For the text-containing cell, return its midpoint in (X, Y) coordinate format. 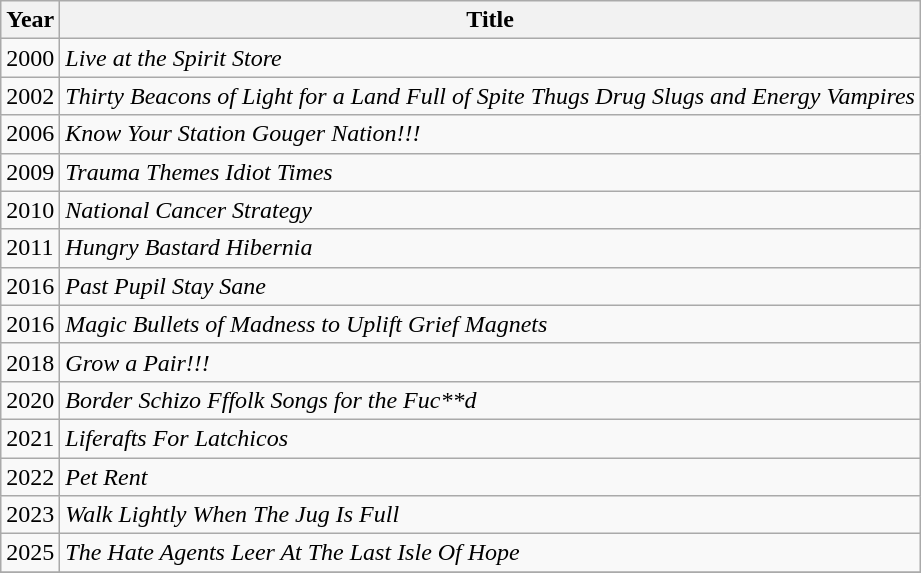
National Cancer Strategy (490, 210)
Walk Lightly When The Jug Is Full (490, 515)
2006 (30, 134)
2025 (30, 553)
Grow a Pair!!! (490, 362)
2011 (30, 248)
2018 (30, 362)
Pet Rent (490, 477)
2002 (30, 96)
Border Schizo Fffolk Songs for the Fuc**d (490, 400)
Trauma Themes Idiot Times (490, 172)
Live at the Spirit Store (490, 58)
2020 (30, 400)
2009 (30, 172)
Hungry Bastard Hibernia (490, 248)
2023 (30, 515)
Liferafts For Latchicos (490, 438)
Year (30, 20)
Know Your Station Gouger Nation!!! (490, 134)
2000 (30, 58)
The Hate Agents Leer At The Last Isle Of Hope (490, 553)
Magic Bullets of Madness to Uplift Grief Magnets (490, 324)
Thirty Beacons of Light for a Land Full of Spite Thugs Drug Slugs and Energy Vampires (490, 96)
2010 (30, 210)
Title (490, 20)
2022 (30, 477)
2021 (30, 438)
Past Pupil Stay Sane (490, 286)
